Extract the [x, y] coordinate from the center of the cell holding the provided text.  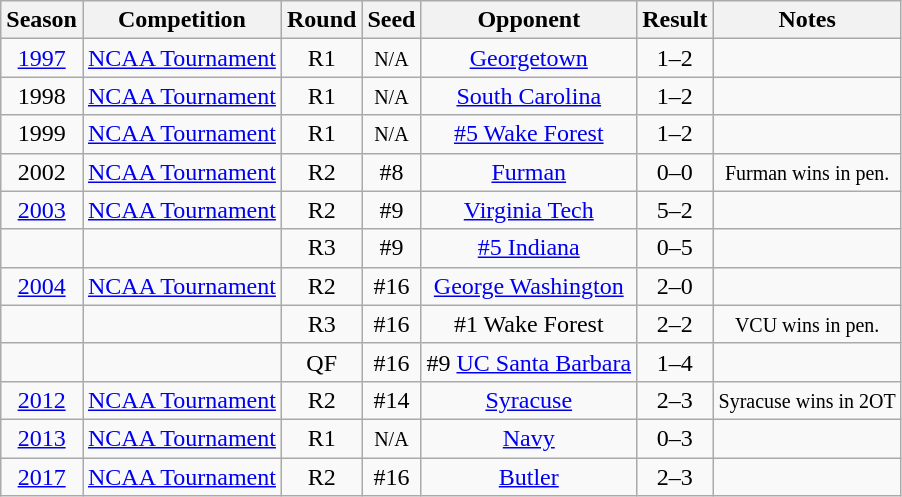
George Washington [529, 286]
Syracuse [529, 400]
Furman wins in pen. [807, 172]
2–2 [675, 324]
Season [42, 20]
1–4 [675, 362]
#1 Wake Forest [529, 324]
2004 [42, 286]
#8 [392, 172]
QF [321, 362]
2017 [42, 477]
1997 [42, 58]
Competition [182, 20]
2–0 [675, 286]
Virginia Tech [529, 210]
Georgetown [529, 58]
2012 [42, 400]
2013 [42, 438]
Furman [529, 172]
0–3 [675, 438]
Navy [529, 438]
Syracuse wins in 2OT [807, 400]
#5 Indiana [529, 248]
#9 UC Santa Barbara [529, 362]
Opponent [529, 20]
5–2 [675, 210]
#14 [392, 400]
0–5 [675, 248]
1999 [42, 134]
VCU wins in pen. [807, 324]
Seed [392, 20]
Round [321, 20]
Notes [807, 20]
South Carolina [529, 96]
Result [675, 20]
0–0 [675, 172]
2002 [42, 172]
2003 [42, 210]
Butler [529, 477]
1998 [42, 96]
#5 Wake Forest [529, 134]
